Return the (x, y) coordinate for the center point of the cell that contains the specified text.  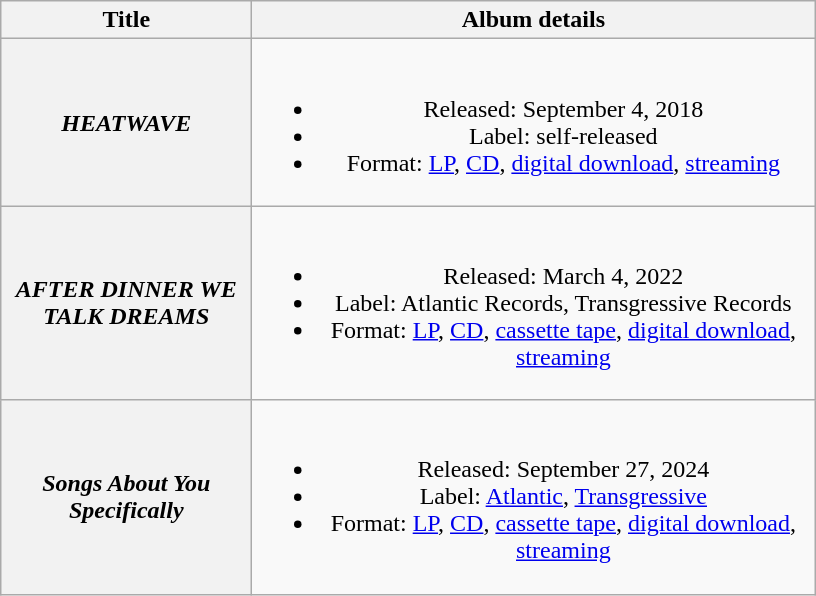
AFTER DINNER WE TALK DREAMS (126, 303)
Songs About You Specifically (126, 497)
HEATWAVE (126, 122)
Released: September 27, 2024Label: Atlantic, TransgressiveFormat: LP, CD, cassette tape, digital download, streaming (534, 497)
Album details (534, 20)
Title (126, 20)
Released: September 4, 2018Label: self-releasedFormat: LP, CD, digital download, streaming (534, 122)
Released: March 4, 2022Label: Atlantic Records, Transgressive RecordsFormat: LP, CD, cassette tape, digital download, streaming (534, 303)
